Return [x, y] of the center of cell containing provided text 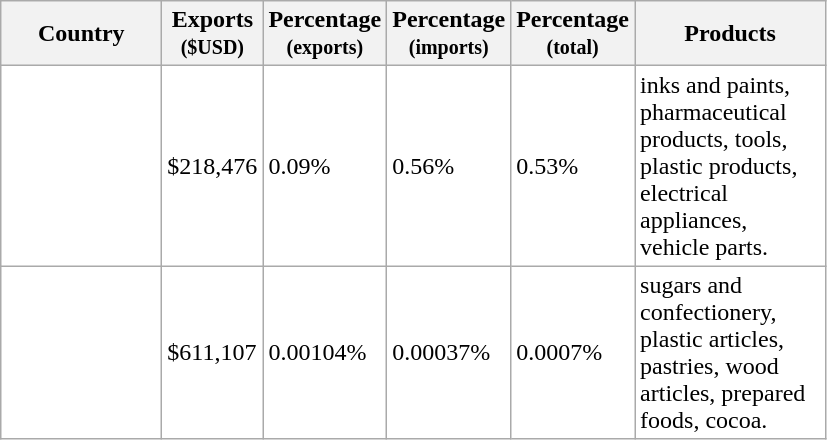
Country [82, 34]
sugars and confectionery, plastic articles, pastries, wood articles, prepared foods, cocoa. [730, 352]
$218,476 [212, 166]
Exports ($USD) [212, 34]
0.53% [573, 166]
Percentage (total) [573, 34]
0.0007% [573, 352]
$611,107 [212, 352]
Percentage (imports) [449, 34]
Percentage (exports) [325, 34]
Products [730, 34]
inks and paints, pharmaceutical products, tools, plastic products, electrical appliances, vehicle parts. [730, 166]
0.56% [449, 166]
0.09% [325, 166]
0.00104% [325, 352]
0.00037% [449, 352]
